Scan for the cell matching the given text and deliver its (x, y) coordinate at center. 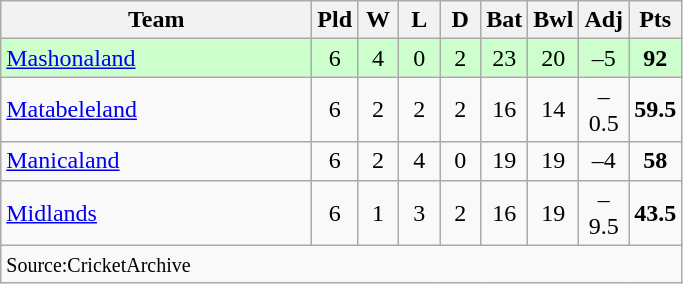
23 (504, 58)
3 (420, 212)
Pld (335, 20)
14 (554, 110)
Midlands (156, 212)
L (420, 20)
43.5 (656, 212)
–5 (604, 58)
Manicaland (156, 161)
92 (656, 58)
–4 (604, 161)
D (460, 20)
Matabeleland (156, 110)
59.5 (656, 110)
1 (378, 212)
Team (156, 20)
Adj (604, 20)
–9.5 (604, 212)
W (378, 20)
–0.5 (604, 110)
58 (656, 161)
Bwl (554, 20)
Mashonaland (156, 58)
Bat (504, 20)
20 (554, 58)
Source:CricketArchive (342, 264)
Pts (656, 20)
